Locate the cell with the specified text and output its [X, Y] center coordinate. 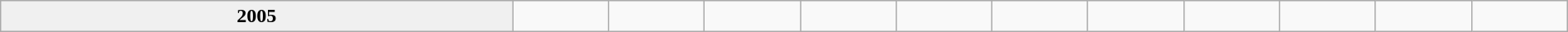
2005 [256, 16]
